Identify which cell holds the provided text, then report its [X, Y] central coordinate. 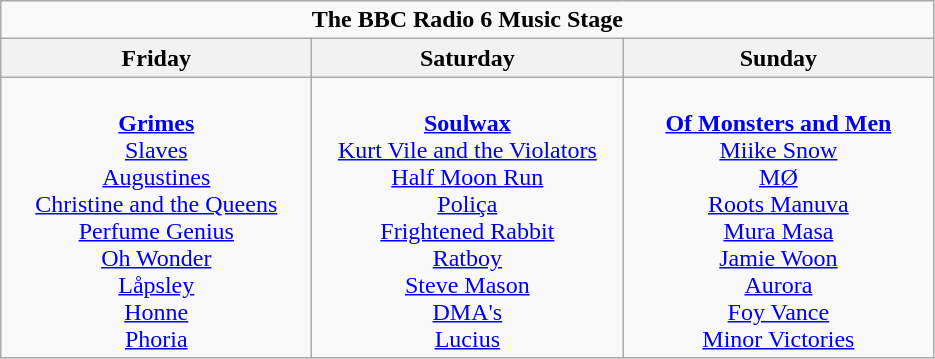
Soulwax Kurt Vile and the Violators Half Moon Run Poliça Frightened Rabbit Ratboy Steve Mason DMA's Lucius [468, 218]
Grimes Slaves Augustines Christine and the Queens Perfume Genius Oh Wonder Låpsley Honne Phoria [156, 218]
Friday [156, 58]
Sunday [778, 58]
Of Monsters and Men Miike Snow MØ Roots Manuva Mura Masa Jamie Woon Aurora Foy Vance Minor Victories [778, 218]
Saturday [468, 58]
The BBC Radio 6 Music Stage [468, 20]
